From the cell containing the given text, extract its center point as (x, y) coordinate. 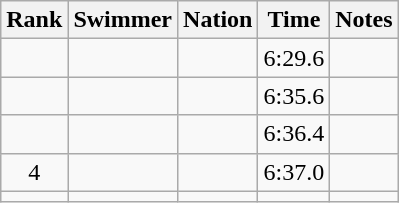
Swimmer (123, 20)
6:29.6 (294, 58)
Time (294, 20)
Rank (34, 20)
Nation (218, 20)
4 (34, 172)
6:37.0 (294, 172)
6:35.6 (294, 96)
6:36.4 (294, 134)
Notes (364, 20)
